Output the (X, Y) coordinate of the center of the cell containing the given text.  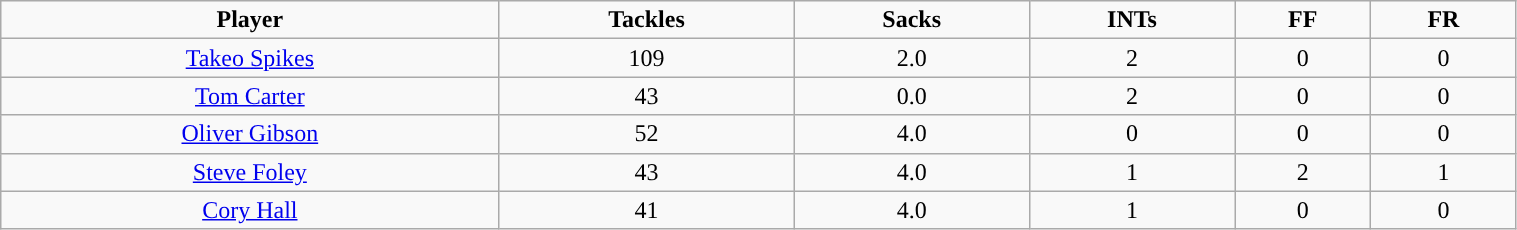
Tackles (646, 20)
FR (1444, 20)
FF (1303, 20)
INTs (1132, 20)
Steve Foley (250, 172)
2.0 (912, 58)
Sacks (912, 20)
41 (646, 210)
52 (646, 134)
Takeo Spikes (250, 58)
109 (646, 58)
Player (250, 20)
Oliver Gibson (250, 134)
Tom Carter (250, 96)
0.0 (912, 96)
Cory Hall (250, 210)
